Provide the (x, y) coordinate of the cell's center where the given text is located.  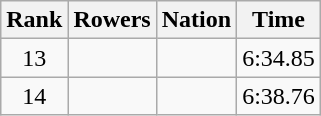
Time (279, 20)
6:34.85 (279, 58)
14 (34, 96)
Nation (196, 20)
Rowers (112, 20)
6:38.76 (279, 96)
Rank (34, 20)
13 (34, 58)
